Provide the [X, Y] coordinate of the cell's center where the given text is located.  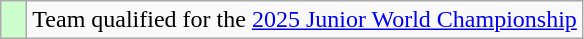
Team qualified for the 2025 Junior World Championship [305, 20]
